Return the (x, y) coordinate for the center point of the cell that contains the specified text.  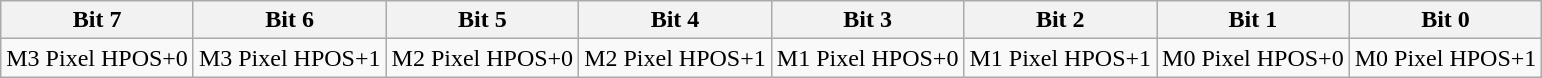
M2 Pixel HPOS+0 (482, 58)
Bit 1 (1254, 20)
Bit 0 (1446, 20)
Bit 5 (482, 20)
Bit 3 (868, 20)
Bit 2 (1060, 20)
M1 Pixel HPOS+0 (868, 58)
M2 Pixel HPOS+1 (676, 58)
Bit 7 (98, 20)
M3 Pixel HPOS+1 (290, 58)
M3 Pixel HPOS+0 (98, 58)
Bit 6 (290, 20)
M1 Pixel HPOS+1 (1060, 58)
Bit 4 (676, 20)
M0 Pixel HPOS+1 (1446, 58)
M0 Pixel HPOS+0 (1254, 58)
